From the cell containing the given text, extract its center point as [x, y] coordinate. 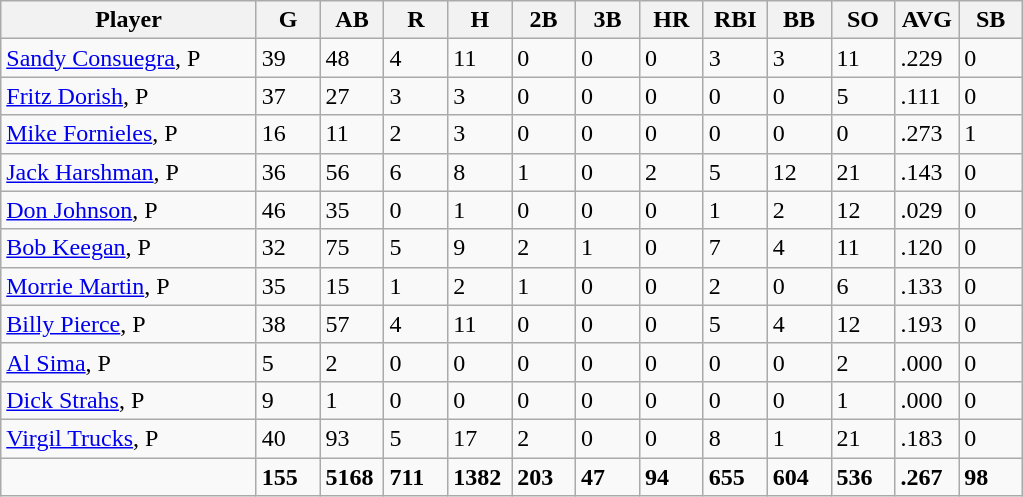
1382 [480, 477]
.183 [927, 438]
.273 [927, 134]
47 [608, 477]
15 [352, 286]
711 [416, 477]
G [288, 20]
16 [288, 134]
R [416, 20]
75 [352, 248]
SB [991, 20]
604 [799, 477]
.133 [927, 286]
56 [352, 172]
.029 [927, 210]
Player [128, 20]
39 [288, 58]
36 [288, 172]
2B [544, 20]
32 [288, 248]
AB [352, 20]
57 [352, 324]
RBI [735, 20]
7 [735, 248]
.111 [927, 96]
Al Sima, P [128, 362]
37 [288, 96]
BB [799, 20]
Billy Pierce, P [128, 324]
Dick Strahs, P [128, 400]
HR [671, 20]
155 [288, 477]
38 [288, 324]
94 [671, 477]
17 [480, 438]
AVG [927, 20]
93 [352, 438]
536 [863, 477]
.143 [927, 172]
Morrie Martin, P [128, 286]
48 [352, 58]
.267 [927, 477]
27 [352, 96]
Don Johnson, P [128, 210]
H [480, 20]
40 [288, 438]
Mike Fornieles, P [128, 134]
.229 [927, 58]
655 [735, 477]
203 [544, 477]
SO [863, 20]
3B [608, 20]
Jack Harshman, P [128, 172]
Virgil Trucks, P [128, 438]
46 [288, 210]
Bob Keegan, P [128, 248]
98 [991, 477]
Sandy Consuegra, P [128, 58]
Fritz Dorish, P [128, 96]
.193 [927, 324]
5168 [352, 477]
.120 [927, 248]
